Scan for the cell matching the given text and deliver its (X, Y) coordinate at center. 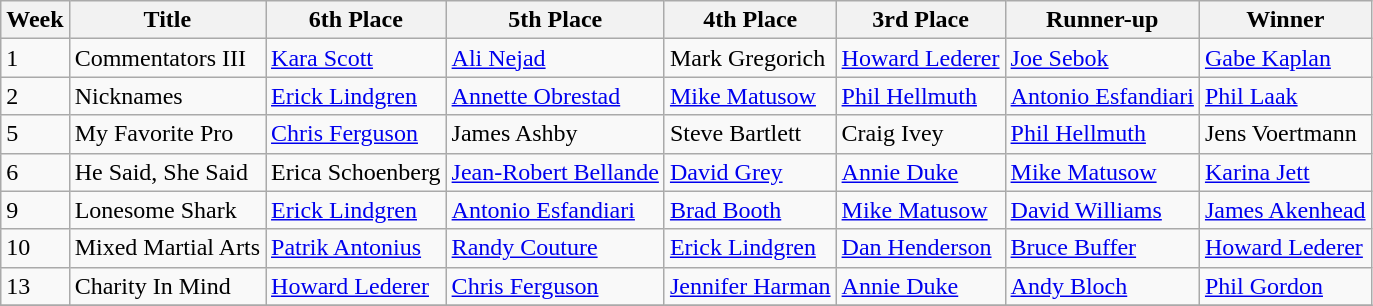
3rd Place (920, 20)
4th Place (750, 20)
Winner (1285, 20)
Phil Gordon (1285, 286)
Jean-Robert Bellande (555, 172)
Title (167, 20)
Lonesome Shark (167, 210)
Craig Ivey (920, 134)
Commentators III (167, 58)
David Grey (750, 172)
Mark Gregorich (750, 58)
Phil Laak (1285, 96)
9 (35, 210)
1 (35, 58)
10 (35, 248)
Dan Henderson (920, 248)
Annette Obrestad (555, 96)
Karina Jett (1285, 172)
6 (35, 172)
Jennifer Harman (750, 286)
Runner-up (1102, 20)
6th Place (356, 20)
Mixed Martial Arts (167, 248)
Charity In Mind (167, 286)
Steve Bartlett (750, 134)
Andy Bloch (1102, 286)
James Akenhead (1285, 210)
Erica Schoenberg (356, 172)
5 (35, 134)
David Williams (1102, 210)
Brad Booth (750, 210)
Nicknames (167, 96)
Bruce Buffer (1102, 248)
Randy Couture (555, 248)
Jens Voertmann (1285, 134)
5th Place (555, 20)
Joe Sebok (1102, 58)
James Ashby (555, 134)
Patrik Antonius (356, 248)
13 (35, 286)
Ali Nejad (555, 58)
He Said, She Said (167, 172)
2 (35, 96)
Week (35, 20)
Gabe Kaplan (1285, 58)
Kara Scott (356, 58)
My Favorite Pro (167, 134)
